Return (X, Y) of the center of cell containing provided text 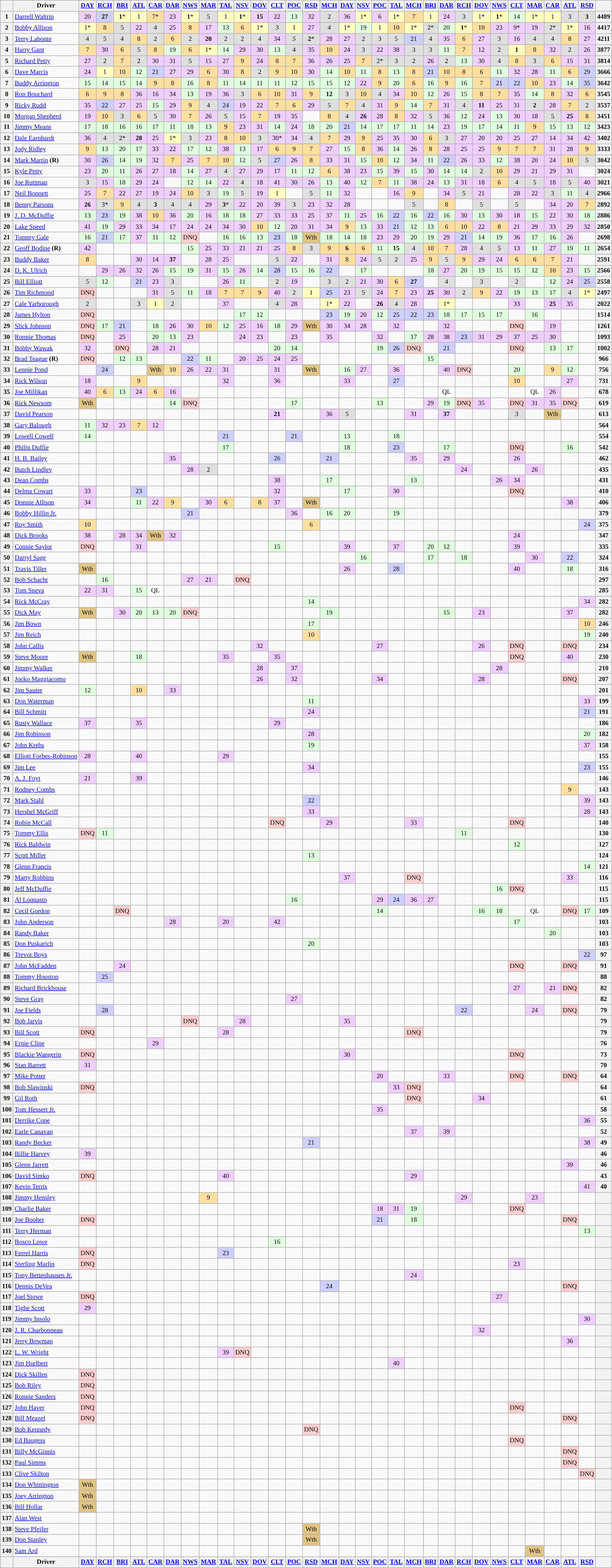
678 (604, 392)
207 (604, 679)
554 (604, 436)
99 (7, 1099)
2966 (604, 194)
Bob Schacht (46, 580)
Tighe Scott (46, 1308)
137 (7, 1518)
83 (7, 922)
Bill Scott (46, 1032)
Robin McCall (46, 823)
297 (604, 580)
435 (604, 470)
379 (604, 514)
431 (604, 481)
Trevor Boys (46, 955)
80 (7, 889)
2566 (604, 271)
Ferrel Harris (46, 1253)
Sam Ard (46, 1551)
406 (604, 503)
108 (7, 1198)
Rodney Combs (46, 790)
756 (604, 370)
123 (7, 1364)
63 (7, 701)
Scott Miller (46, 856)
Jeff McDuffie (46, 889)
3402 (604, 138)
201 (604, 690)
John Haver (46, 1408)
4417 (604, 28)
John Callis (46, 646)
65 (7, 723)
Ernie Cline (46, 1043)
Joe Fields (46, 1010)
240 (604, 635)
106 (7, 1176)
3642 (604, 83)
David Simko (46, 1176)
158 (604, 745)
Steve Gray (46, 999)
2850 (604, 227)
410 (604, 491)
89 (7, 988)
Butch Lindley (46, 470)
Philip Duffie (46, 447)
A. J. Foyt (46, 779)
Terry Herman (46, 1231)
Joe Booher (46, 1220)
Elliott Forbes-Robinson (46, 757)
246 (604, 624)
Jim Robinson (46, 734)
71 (7, 790)
Jim Hurlbert (46, 1364)
David Pearson (46, 414)
Randy Becker (46, 1142)
51 (7, 569)
Don Whittington (46, 1485)
Bosco Lowe (46, 1242)
Ron Bouchard (46, 94)
90 (7, 999)
Richard Petty (46, 61)
3042 (604, 160)
Joe Ruttman (46, 182)
Derrike Cope (46, 1121)
119 (7, 1319)
324 (604, 558)
Jim Lee (46, 767)
Bill Schmitt (46, 712)
Jimmy Insolo (46, 1319)
613 (604, 414)
132 (7, 1463)
Ed Baugess (46, 1441)
101 (7, 1121)
Dean Combs (46, 481)
Lowell Cowell (46, 436)
87 (7, 966)
66 (7, 734)
2558 (604, 282)
2654 (604, 248)
2497 (604, 293)
48 (7, 536)
96 (7, 1066)
72 (7, 800)
Steve Pfeifer (46, 1529)
Travis Tiller (46, 569)
92 (7, 1021)
Lennie Pond (46, 370)
112 (7, 1242)
Connie Saylor (46, 547)
93 (7, 1032)
9* (517, 28)
Joey Arrington (46, 1496)
95 (7, 1054)
84 (7, 933)
2698 (604, 238)
Rick McCray (46, 602)
John McFadden (46, 966)
86 (7, 955)
Stan Barrett (46, 1066)
Morgan Shepherd (46, 116)
Jim Reich (46, 635)
347 (604, 536)
Joe Millikan (46, 392)
Jimmy Means (46, 127)
104 (7, 1154)
68 (7, 757)
54 (7, 602)
Steve Moore (46, 657)
Ronnie Thomas (46, 337)
2886 (604, 215)
44 (7, 491)
Jocko Maggiacomo (46, 679)
Al Loquasto (46, 900)
125 (7, 1385)
2892 (604, 205)
Bill Elliott (46, 282)
Tony Bettenhausen Jr. (46, 1275)
77 (7, 856)
John Krebs (46, 745)
113 (7, 1253)
Earle Canavan (46, 1132)
Rick Newsom (46, 403)
Benny Parsons (46, 205)
Roy Smith (46, 524)
56 (7, 624)
Billy McGinnis (46, 1451)
30* (277, 138)
316 (604, 569)
Alan West (46, 1518)
Jerry Bowman (46, 1342)
Darryl Sage (46, 558)
Geoff Bodine (R) (46, 248)
126 (7, 1397)
462 (604, 458)
Bobby Allison (46, 28)
131 (7, 1451)
Dave Marcis (46, 72)
John Anderson (46, 922)
Lake Speed (46, 227)
Don Waterman (46, 701)
Bob Slawinski (46, 1088)
135 (7, 1496)
3545 (604, 94)
Bobby Wawak (46, 348)
L. W. Wright (46, 1352)
Neil Bonnett (46, 194)
114 (7, 1264)
53 (7, 591)
102 (7, 1132)
1261 (604, 326)
3666 (604, 72)
47 (7, 524)
Rick Wilson (46, 381)
Harry Gant (46, 50)
3537 (604, 105)
4211 (604, 39)
7* (155, 17)
Clive Skilton (46, 1474)
62 (7, 690)
J. D. McDuffie (46, 215)
Dale Earnhardt (46, 138)
Bobby Hillin Jr. (46, 514)
60 (7, 668)
74 (7, 823)
Slick Johnson (46, 326)
Don Stanley (46, 1540)
Terry Labonte (46, 39)
Tim Richmond (46, 293)
285 (604, 591)
Dick Skillen (46, 1375)
Gil Roth (46, 1099)
2022 (604, 304)
191 (604, 712)
186 (604, 723)
Bill Hollar (46, 1507)
Jimmy Walker (46, 668)
Paul Simms (46, 1463)
1093 (604, 337)
Tommy Houston (46, 977)
Donnie Allison (46, 503)
Billie Harvey (46, 1154)
Mike Potter (46, 1076)
James Hylton (46, 315)
4489 (604, 17)
3877 (604, 50)
Glenn Francis (46, 867)
Hershel McGriff (46, 812)
Tom Sneva (46, 591)
107 (7, 1187)
619 (604, 403)
230 (604, 657)
Rick Baldwin (46, 845)
3333 (604, 149)
Marty Robbins (46, 878)
Bob Riley (46, 1385)
98 (7, 1088)
Blackie Wangerin (46, 1054)
234 (604, 646)
Dick May (46, 613)
138 (7, 1529)
1514 (604, 315)
129 (7, 1430)
Cecil Gordon (46, 911)
199 (604, 701)
Ricky Rudd (46, 105)
59 (7, 657)
966 (604, 359)
Glenn Jarrett (46, 1165)
Ronnie Sanders (46, 1397)
542 (604, 447)
Jim Bown (46, 624)
Buddy Arrington (46, 83)
75 (7, 833)
134 (7, 1485)
Brad Teague (R) (46, 359)
67 (7, 745)
Jody Ridley (46, 149)
Kyle Petty (46, 171)
3024 (604, 171)
122 (7, 1352)
57 (7, 635)
Gary Balough (46, 425)
564 (604, 425)
731 (604, 381)
210 (604, 668)
H. B. Bailey (46, 458)
Mark Martin (R) (46, 160)
Tommy Gale (46, 238)
Tom Hessert Jr. (46, 1109)
Kevin Terris (46, 1187)
1002 (604, 348)
2591 (604, 260)
Bill Meazel (46, 1418)
Jimmy Hensley (46, 1198)
120 (7, 1330)
Mark Stahl (46, 800)
Richard Brickhouse (46, 988)
Dick Brooks (46, 536)
Tommy Ellis (46, 833)
146 (604, 779)
Delma Cowart (46, 491)
81 (7, 900)
78 (7, 867)
335 (604, 547)
105 (7, 1165)
128 (7, 1418)
94 (7, 1043)
118 (7, 1308)
3814 (604, 61)
Buddy Baker (46, 260)
45 (7, 503)
375 (604, 524)
111 (7, 1231)
D. K. Ulrich (46, 271)
182 (604, 734)
Don Puskarich (46, 944)
139 (7, 1540)
Jim Sauter (46, 690)
3451 (604, 116)
Joel Stowe (46, 1297)
50 (7, 558)
Bob Jarvis (46, 1021)
Dennis DeVea (46, 1286)
3021 (604, 182)
117 (7, 1297)
Charlie Baker (46, 1209)
3423 (604, 127)
Randy Baker (46, 933)
69 (7, 767)
100 (7, 1109)
Darrell Waltrip (46, 17)
85 (7, 944)
Rusty Wallace (46, 723)
136 (7, 1507)
110 (7, 1220)
Cale Yarborough (46, 304)
J. R. Charbonneau (46, 1330)
Bob Kennedy (46, 1430)
133 (7, 1474)
Sterling Marlin (46, 1264)
